Find where the given text appears and provide that cell's center as [x, y] coordinate. 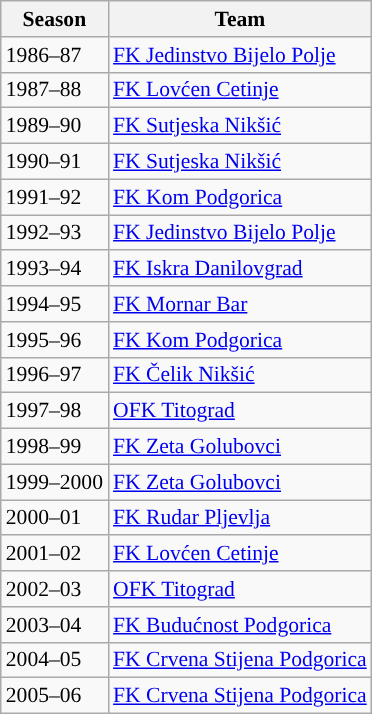
1997–98 [54, 411]
FK Iskra Danilovgrad [240, 269]
Team [240, 19]
2005–06 [54, 696]
1994–95 [54, 304]
1995–96 [54, 340]
FK Čelik Nikšić [240, 375]
2000–01 [54, 518]
FK Budućnost Podgorica [240, 625]
1989–90 [54, 126]
1991–92 [54, 197]
1998–99 [54, 447]
1996–97 [54, 375]
2001–02 [54, 554]
FK Rudar Pljevlja [240, 518]
1993–94 [54, 269]
1986–87 [54, 55]
1990–91 [54, 162]
2004–05 [54, 660]
1987–88 [54, 90]
1992–93 [54, 233]
2002–03 [54, 589]
2003–04 [54, 625]
1999–2000 [54, 482]
Season [54, 19]
FK Mornar Bar [240, 304]
